Determine the [x, y] coordinate at the center of the cell enclosing the given text.  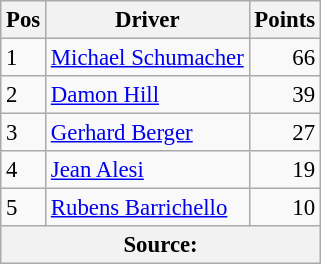
Michael Schumacher [148, 58]
39 [284, 95]
Pos [24, 20]
Damon Hill [148, 95]
Gerhard Berger [148, 133]
Source: [161, 245]
Jean Alesi [148, 170]
10 [284, 208]
1 [24, 58]
2 [24, 95]
4 [24, 170]
Rubens Barrichello [148, 208]
19 [284, 170]
27 [284, 133]
66 [284, 58]
5 [24, 208]
Driver [148, 20]
3 [24, 133]
Points [284, 20]
